Search for the cell housing the specified text and yield its [x, y] center coordinate. 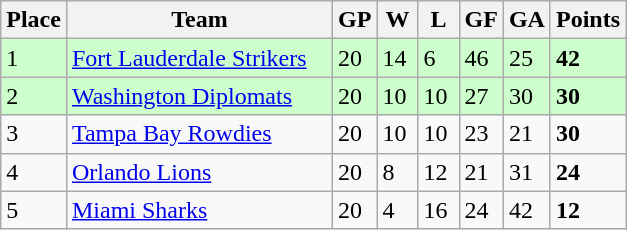
L [438, 20]
8 [398, 172]
W [398, 20]
31 [526, 172]
Miami Sharks [199, 210]
1 [34, 58]
Tampa Bay Rowdies [199, 134]
25 [526, 58]
Team [199, 20]
Washington Diplomats [199, 96]
14 [398, 58]
GA [526, 20]
2 [34, 96]
23 [481, 134]
3 [34, 134]
6 [438, 58]
27 [481, 96]
GF [481, 20]
5 [34, 210]
Points [588, 20]
46 [481, 58]
Orlando Lions [199, 172]
Place [34, 20]
16 [438, 210]
GP [355, 20]
Fort Lauderdale Strikers [199, 58]
